Locate the cell with the specified text and output its [X, Y] center coordinate. 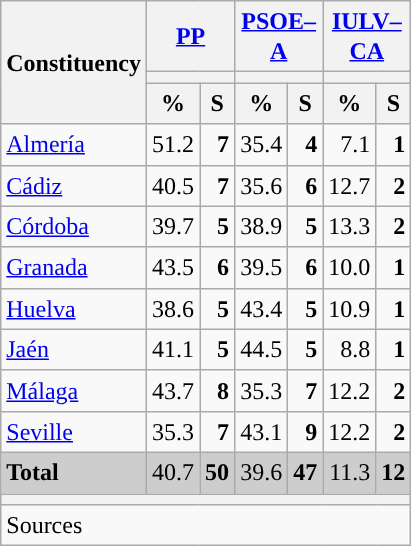
IULV–CA [367, 36]
47 [306, 472]
12 [394, 472]
PP [190, 36]
Cádiz [74, 186]
51.2 [172, 144]
41.1 [172, 350]
10.9 [350, 308]
39.5 [262, 268]
PSOE–A [279, 36]
Granada [74, 268]
39.6 [262, 472]
Total [74, 472]
43.1 [262, 432]
Sources [206, 526]
40.5 [172, 186]
35.6 [262, 186]
39.7 [172, 226]
38.6 [172, 308]
11.3 [350, 472]
Jaén [74, 350]
43.5 [172, 268]
10.0 [350, 268]
Málaga [74, 390]
Constituency [74, 62]
Huelva [74, 308]
8 [218, 390]
4 [306, 144]
50 [218, 472]
35.4 [262, 144]
12.7 [350, 186]
44.5 [262, 350]
Córdoba [74, 226]
9 [306, 432]
38.9 [262, 226]
Almería [74, 144]
43.4 [262, 308]
13.3 [350, 226]
40.7 [172, 472]
Seville [74, 432]
43.7 [172, 390]
8.8 [350, 350]
7.1 [350, 144]
